Return (X, Y) of the center of cell containing provided text 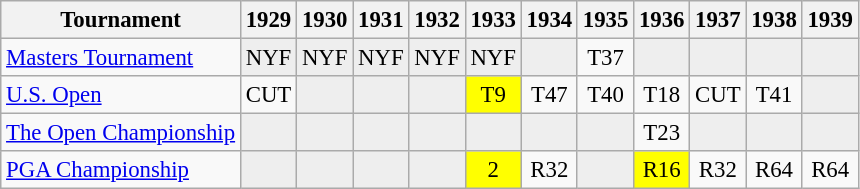
T23 (662, 133)
1937 (718, 20)
1936 (662, 20)
1938 (774, 20)
1930 (325, 20)
Masters Tournament (121, 58)
R16 (662, 170)
U.S. Open (121, 95)
T9 (493, 95)
1932 (437, 20)
T47 (549, 95)
1933 (493, 20)
T41 (774, 95)
1931 (381, 20)
1929 (268, 20)
2 (493, 170)
T40 (605, 95)
PGA Championship (121, 170)
1934 (549, 20)
T37 (605, 58)
Tournament (121, 20)
1939 (830, 20)
1935 (605, 20)
T18 (662, 95)
The Open Championship (121, 133)
